Search for the cell housing the specified text and yield its (x, y) center coordinate. 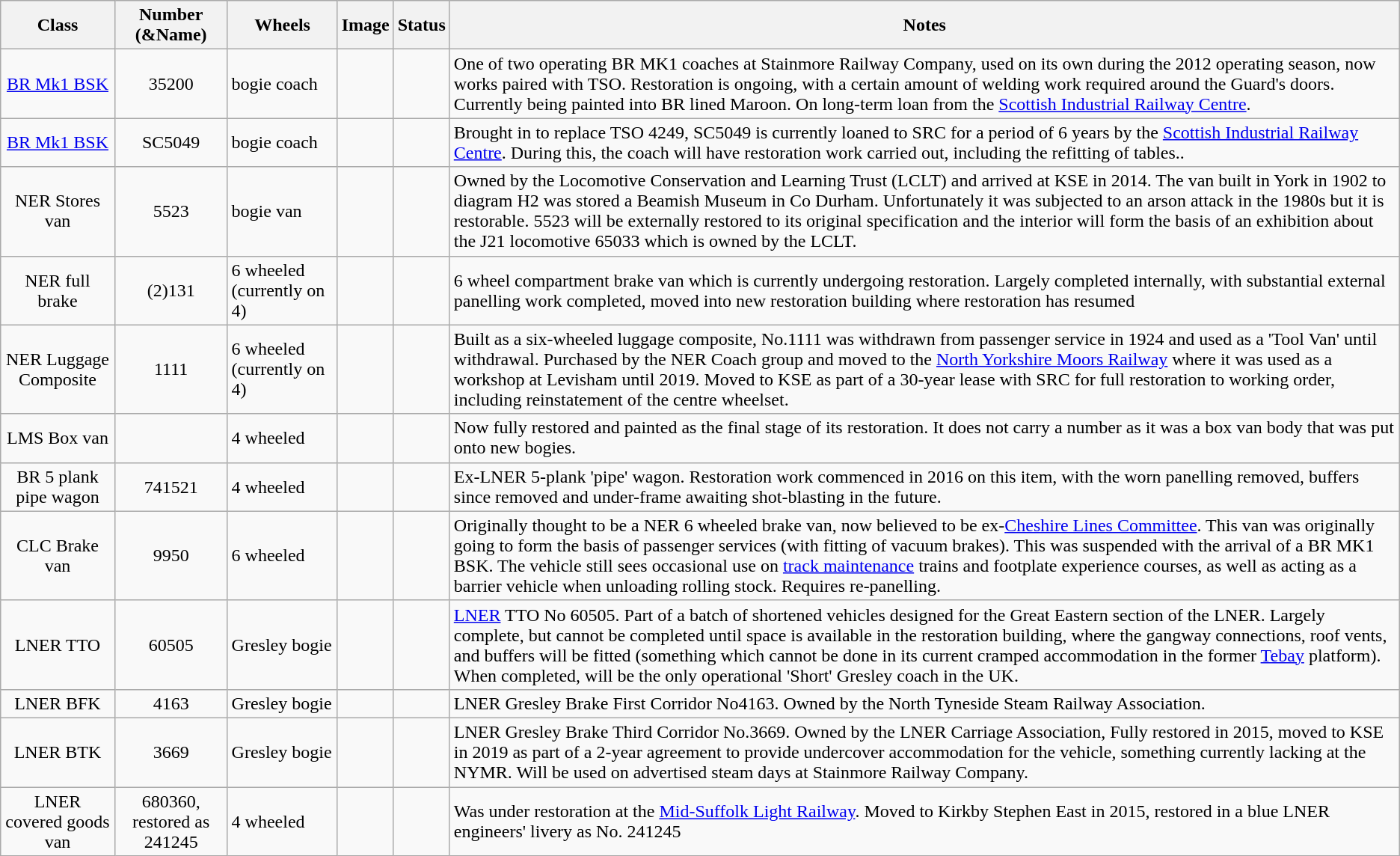
Notes (924, 25)
Image (365, 25)
(2)131 (171, 290)
60505 (171, 645)
Wheels (283, 25)
LMS Box van (58, 438)
NER Luggage Composite (58, 370)
SC5049 (171, 142)
LNER BFK (58, 703)
Class (58, 25)
9950 (171, 555)
LNER TTO (58, 645)
35200 (171, 84)
680360, restored as 241245 (171, 822)
LNER covered goods van (58, 822)
CLC Brake van (58, 555)
LNER BTK (58, 752)
3669 (171, 752)
Was under restoration at the Mid-Suffolk Light Railway. Moved to Kirkby Stephen East in 2015, restored in a blue LNER engineers' livery as No. 241245 (924, 822)
4163 (171, 703)
BR 5 plank pipe wagon (58, 486)
Number (&Name) (171, 25)
NER Stores van (58, 211)
NER full brake (58, 290)
741521 (171, 486)
Status (422, 25)
LNER Gresley Brake First Corridor No4163. Owned by the North Tyneside Steam Railway Association. (924, 703)
6 wheeled (283, 555)
1111 (171, 370)
bogie van (283, 211)
5523 (171, 211)
